Identify which cell holds the provided text, then report its (X, Y) central coordinate. 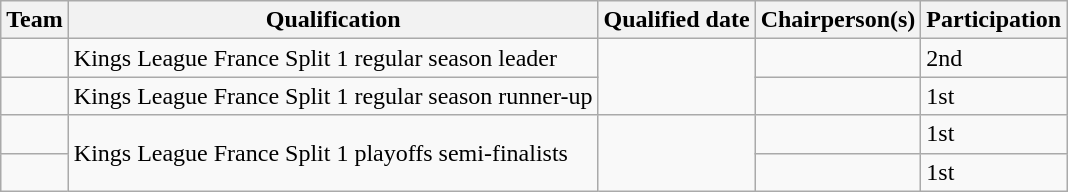
Kings League France Split 1 playoffs semi-finalists (333, 153)
Team (35, 20)
2nd (994, 58)
Qualification (333, 20)
Qualified date (676, 20)
Kings League France Split 1 regular season runner-up (333, 96)
Chairperson(s) (838, 20)
Participation (994, 20)
Kings League France Split 1 regular season leader (333, 58)
